Output the (X, Y) coordinate of the center of the cell containing the given text.  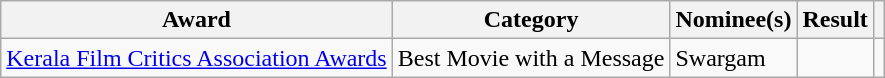
Award (196, 20)
Result (835, 20)
Category (531, 20)
Best Movie with a Message (531, 58)
Swargam (734, 58)
Nominee(s) (734, 20)
Kerala Film Critics Association Awards (196, 58)
